Return the (x, y) coordinate for the center point of the cell that contains the specified text.  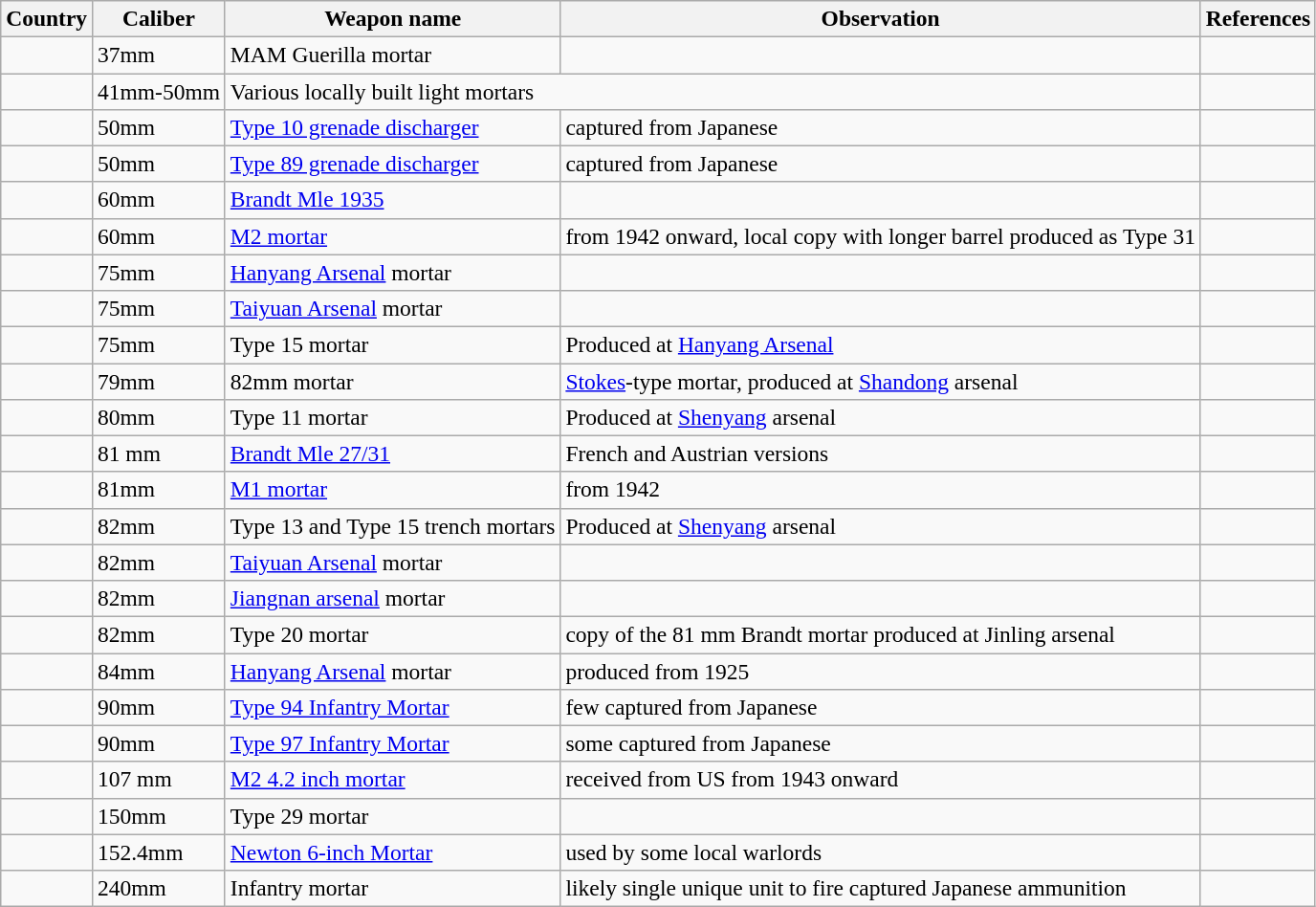
Produced at Hanyang Arsenal (880, 344)
from 1942 (880, 490)
107 mm (159, 780)
41mm-50mm (159, 91)
81 mm (159, 453)
Type 89 grenade discharger (392, 164)
Various locally built light mortars (713, 91)
Observation (880, 18)
M2 mortar (392, 236)
French and Austrian versions (880, 453)
Type 15 mortar (392, 344)
Brandt Mle 27/31 (392, 453)
produced from 1925 (880, 671)
Type 97 Infantry Mortar (392, 743)
likely single unique unit to fire captured Japanese ammunition (880, 888)
82mm mortar (392, 381)
received from US from 1943 onward (880, 780)
Caliber (159, 18)
Jiangnan arsenal mortar (392, 598)
MAM Guerilla mortar (392, 55)
Type 20 mortar (392, 634)
References (1258, 18)
Type 29 mortar (392, 816)
copy of the 81 mm Brandt mortar produced at Jinling arsenal (880, 634)
84mm (159, 671)
Type 13 and Type 15 trench mortars (392, 526)
few captured from Japanese (880, 707)
Country (47, 18)
Type 94 Infantry Mortar (392, 707)
Type 11 mortar (392, 417)
used by some local warlords (880, 852)
Newton 6-inch Mortar (392, 852)
some captured from Japanese (880, 743)
Type 10 grenade discharger (392, 127)
152.4mm (159, 852)
M2 4.2 inch mortar (392, 780)
Infantry mortar (392, 888)
37mm (159, 55)
Brandt Mle 1935 (392, 200)
from 1942 onward, local copy with longer barrel produced as Type 31 (880, 236)
Stokes-type mortar, produced at Shandong arsenal (880, 381)
Weapon name (392, 18)
81mm (159, 490)
150mm (159, 816)
79mm (159, 381)
80mm (159, 417)
240mm (159, 888)
M1 mortar (392, 490)
